Provide the (x, y) coordinate of the cell's center where the given text is located.  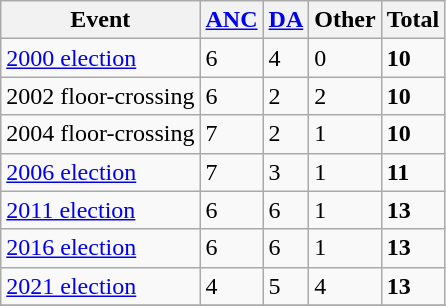
2011 election (100, 210)
2002 floor-crossing (100, 96)
2004 floor-crossing (100, 134)
2006 election (100, 172)
3 (286, 172)
2016 election (100, 248)
DA (286, 20)
0 (345, 58)
11 (413, 172)
Other (345, 20)
Event (100, 20)
2021 election (100, 286)
Total (413, 20)
5 (286, 286)
2000 election (100, 58)
ANC (232, 20)
